Determine the (X, Y) coordinate at the center of the cell enclosing the given text.  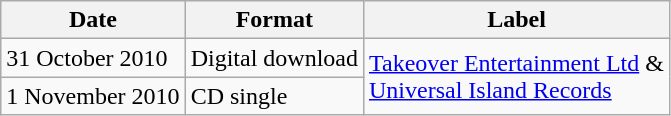
CD single (274, 96)
Takeover Entertainment Ltd & Universal Island Records (516, 77)
Label (516, 20)
Date (93, 20)
Digital download (274, 58)
Format (274, 20)
1 November 2010 (93, 96)
31 October 2010 (93, 58)
